For the text-containing cell, return its midpoint in [X, Y] coordinate format. 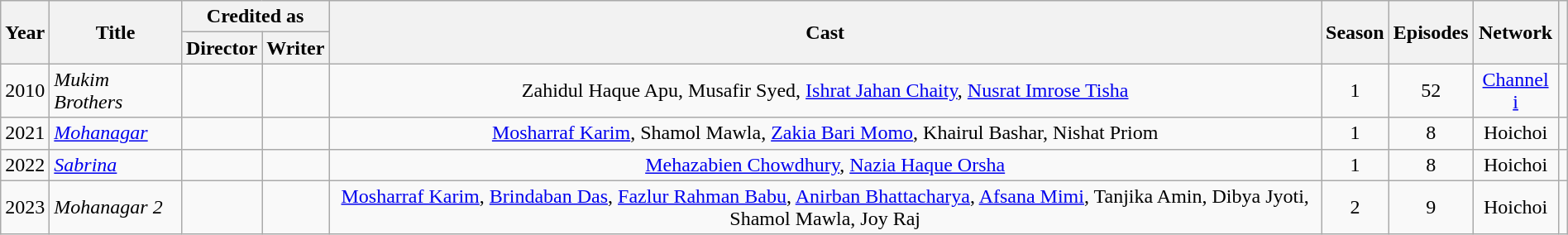
Mosharraf Karim, Brindaban Das, Fazlur Rahman Babu, Anirban Bhattacharya, Afsana Mimi, Tanjika Amin, Dibya Jyoti, Shamol Mawla, Joy Raj [825, 207]
Title [116, 32]
Mosharraf Karim, Shamol Mawla, Zakia Bari Momo, Khairul Bashar, Nishat Priom [825, 133]
2 [1355, 207]
9 [1431, 207]
Episodes [1431, 32]
Writer [296, 48]
52 [1431, 91]
2023 [25, 207]
Year [25, 32]
Credited as [255, 17]
2021 [25, 133]
Mukim Brothers [116, 91]
2010 [25, 91]
Mohanagar 2 [116, 207]
Season [1355, 32]
Network [1515, 32]
2022 [25, 165]
Zahidul Haque Apu, Musafir Syed, Ishrat Jahan Chaity, Nusrat Imrose Tisha [825, 91]
Sabrina [116, 165]
Cast [825, 32]
Channel i [1515, 91]
Mohanagar [116, 133]
Director [222, 48]
Mehazabien Chowdhury, Nazia Haque Orsha [825, 165]
